Determine the [x, y] coordinate at the center of the cell enclosing the given text.  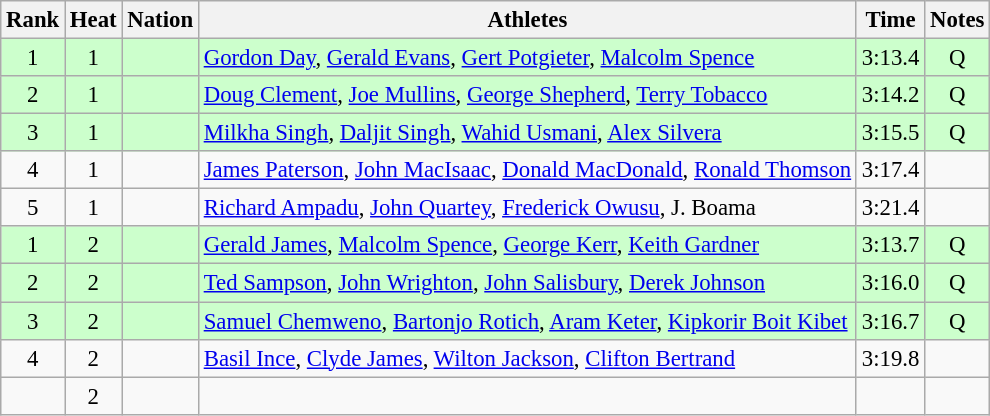
3:13.4 [890, 58]
3:16.0 [890, 283]
3:16.7 [890, 321]
3:13.7 [890, 245]
Doug Clement, Joe Mullins, George Shepherd, Terry Tobacco [527, 95]
Heat [94, 20]
Samuel Chemweno, Bartonjo Rotich, Aram Keter, Kipkorir Boit Kibet [527, 321]
3:14.2 [890, 95]
Time [890, 20]
3:21.4 [890, 208]
3:17.4 [890, 170]
3:19.8 [890, 358]
Milkha Singh, Daljit Singh, Wahid Usmani, Alex Silvera [527, 133]
Athletes [527, 20]
Ted Sampson, John Wrighton, John Salisbury, Derek Johnson [527, 283]
3:15.5 [890, 133]
Gerald James, Malcolm Spence, George Kerr, Keith Gardner [527, 245]
Basil Ince, Clyde James, Wilton Jackson, Clifton Bertrand [527, 358]
5 [33, 208]
James Paterson, John MacIsaac, Donald MacDonald, Ronald Thomson [527, 170]
Richard Ampadu, John Quartey, Frederick Owusu, J. Boama [527, 208]
Notes [958, 20]
Gordon Day, Gerald Evans, Gert Potgieter, Malcolm Spence [527, 58]
Nation [160, 20]
Rank [33, 20]
